Find where the given text appears and provide that cell's center as (x, y) coordinate. 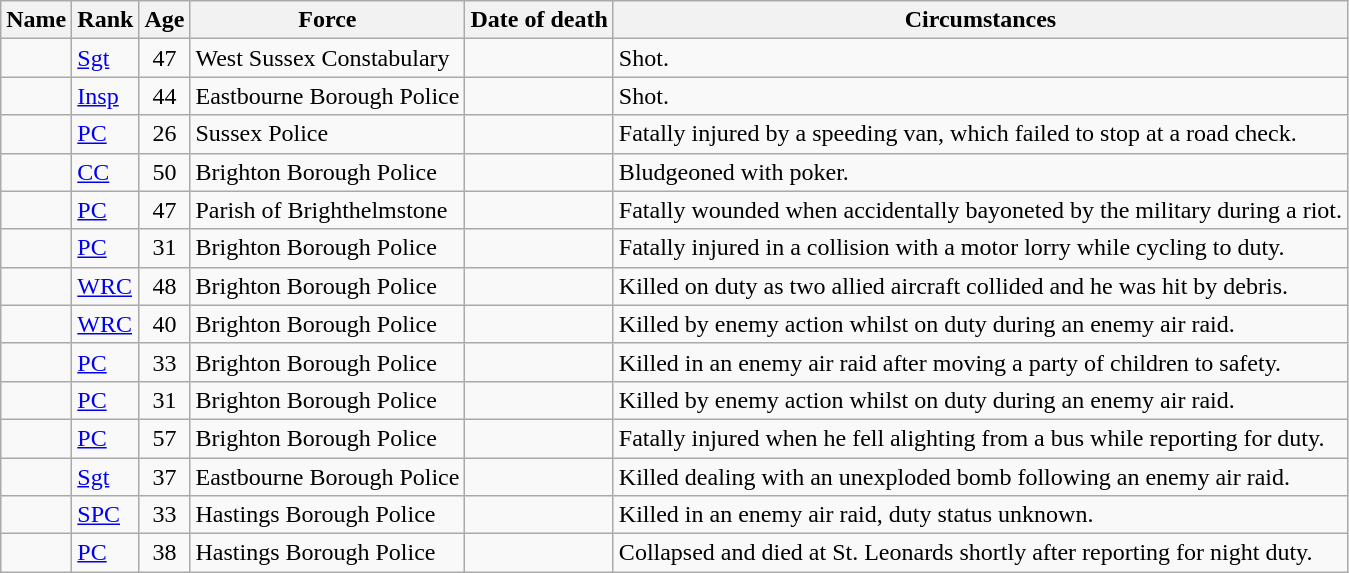
CC (106, 172)
West Sussex Constabulary (328, 58)
Circumstances (980, 20)
26 (164, 134)
Killed in an enemy air raid after moving a party of children to safety. (980, 362)
SPC (106, 515)
Date of death (539, 20)
40 (164, 324)
Parish of Brighthelmstone (328, 210)
Insp (106, 96)
Bludgeoned with poker. (980, 172)
44 (164, 96)
Fatally injured in a collision with a motor lorry while cycling to duty. (980, 248)
Name (36, 20)
Age (164, 20)
Sussex Police (328, 134)
37 (164, 477)
Killed in an enemy air raid, duty status unknown. (980, 515)
Force (328, 20)
Fatally injured when he fell alighting from a bus while reporting for duty. (980, 438)
Killed dealing with an unexploded bomb following an enemy air raid. (980, 477)
38 (164, 553)
57 (164, 438)
Collapsed and died at St. Leonards shortly after reporting for night duty. (980, 553)
50 (164, 172)
48 (164, 286)
Killed on duty as two allied aircraft collided and he was hit by debris. (980, 286)
Fatally injured by a speeding van, which failed to stop at a road check. (980, 134)
Rank (106, 20)
Fatally wounded when accidentally bayoneted by the military during a riot. (980, 210)
